Find where the given text appears and provide that cell's center as (X, Y) coordinate. 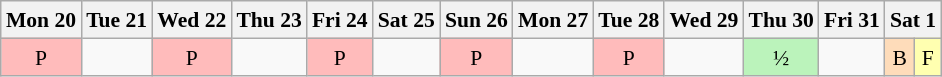
Sat 25 (406, 20)
Fri 24 (340, 20)
Sat 1 (913, 20)
Thu 30 (781, 20)
Tue 28 (628, 20)
Mon 20 (41, 20)
Wed 22 (192, 20)
F (928, 56)
Thu 23 (269, 20)
Sun 26 (476, 20)
Wed 29 (704, 20)
B (900, 56)
½ (781, 56)
Mon 27 (553, 20)
Tue 21 (116, 20)
Fri 31 (852, 20)
